From the cell containing the given text, extract its center point as (x, y) coordinate. 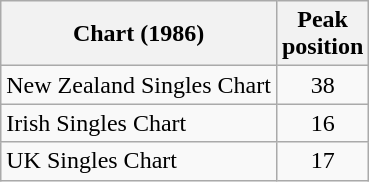
38 (322, 85)
Peakposition (322, 34)
Irish Singles Chart (139, 123)
Chart (1986) (139, 34)
New Zealand Singles Chart (139, 85)
UK Singles Chart (139, 161)
17 (322, 161)
16 (322, 123)
